Extract the (X, Y) coordinate from the center of the cell holding the provided text.  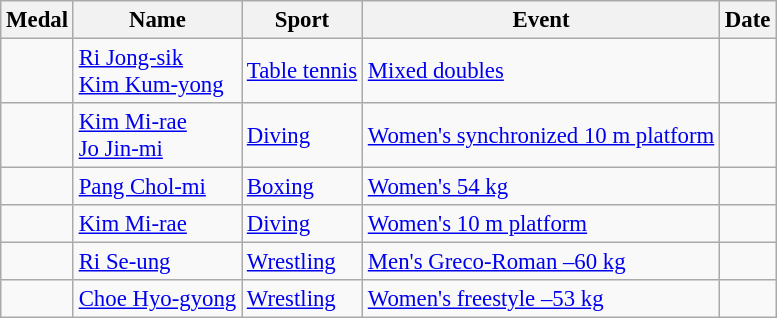
Event (542, 20)
Women's synchronized 10 m platform (542, 136)
Women's freestyle –53 kg (542, 299)
Ri Jong-sikKim Kum-yong (157, 72)
Pang Chol-mi (157, 187)
Medal (38, 20)
Ri Se-ung (157, 262)
Kim Mi-raeJo Jin-mi (157, 136)
Sport (302, 20)
Mixed doubles (542, 72)
Men's Greco-Roman –60 kg (542, 262)
Kim Mi-rae (157, 224)
Women's 54 kg (542, 187)
Table tennis (302, 72)
Choe Hyo-gyong (157, 299)
Date (748, 20)
Boxing (302, 187)
Women's 10 m platform (542, 224)
Name (157, 20)
